Locate the cell with the specified text and output its (x, y) center coordinate. 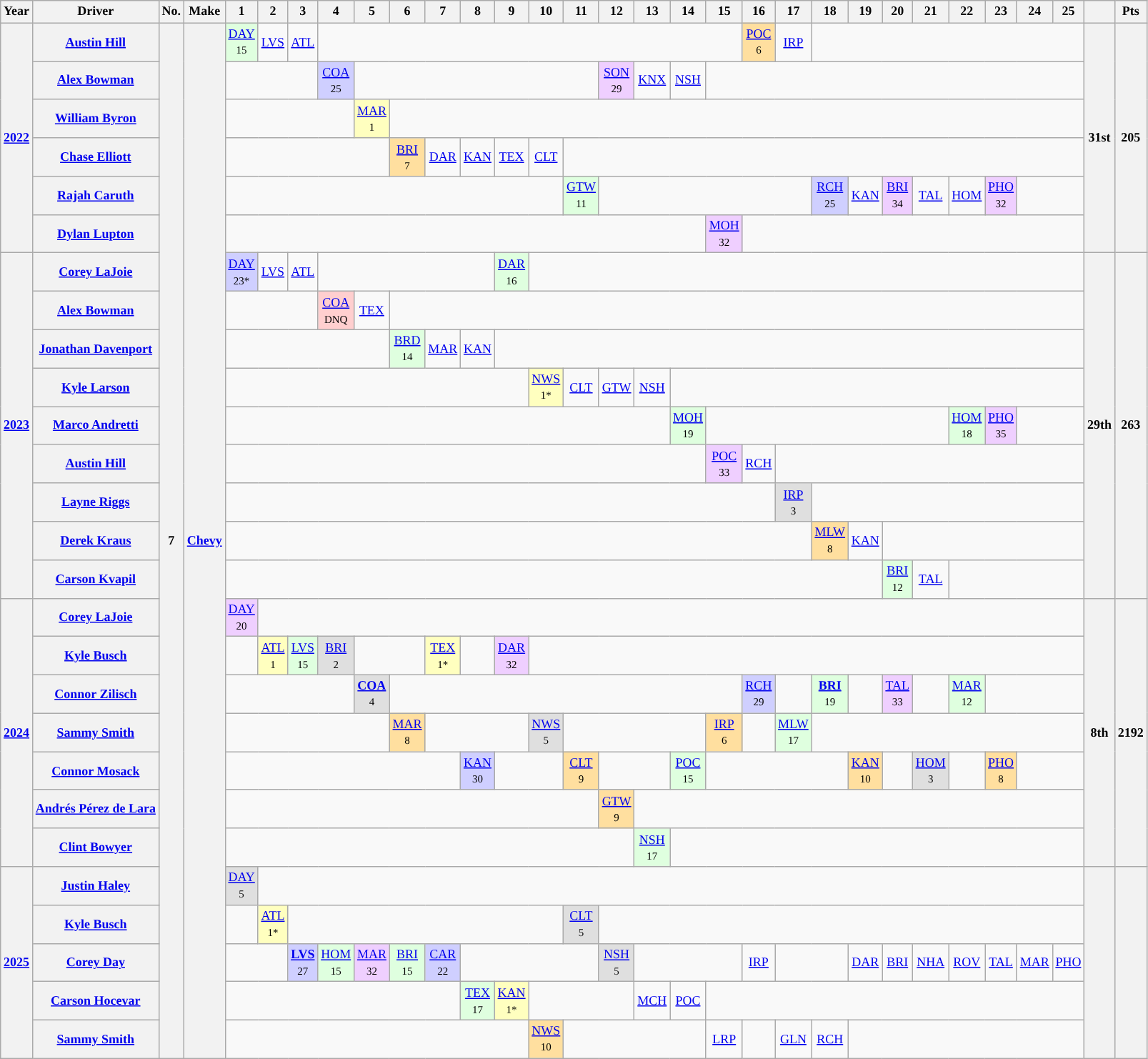
Year (17, 11)
205 (1130, 138)
RCH29 (759, 694)
6 (407, 11)
HOM18 (967, 426)
BRI7 (407, 157)
BRD14 (407, 349)
GTW9 (617, 809)
DAY5 (241, 886)
IRP3 (793, 502)
LVS27 (303, 963)
KAN1* (511, 1001)
21 (930, 11)
DAY15 (241, 42)
Andrés Pérez de Lara (96, 809)
2192 (1130, 732)
MOH32 (724, 234)
263 (1130, 426)
Dylan Lupton (96, 234)
MAR1 (372, 119)
Derek Kraus (96, 541)
MOH19 (689, 426)
Jonathan Davenport (96, 349)
BRI34 (897, 196)
DAR16 (511, 272)
16 (759, 11)
20 (897, 11)
HOM (967, 196)
Kyle Larson (96, 387)
Rajah Caruth (96, 196)
Connor Mosack (96, 771)
Driver (96, 11)
14 (689, 11)
KAN10 (865, 771)
DAR32 (511, 656)
GTW (617, 387)
5 (372, 11)
GTW11 (582, 196)
CLT9 (582, 771)
1 (241, 11)
23 (1002, 11)
DAY23* (241, 272)
11 (582, 11)
Make (204, 11)
NHA (930, 963)
31st (1100, 138)
15 (724, 11)
4 (336, 11)
Connor Zilisch (96, 694)
KAN30 (478, 771)
Clint Bowyer (96, 847)
25 (1069, 11)
No. (171, 11)
NWS1* (546, 387)
13 (652, 11)
BRI (897, 963)
SON29 (617, 81)
Chase Elliott (96, 157)
Carson Hocevar (96, 1001)
HOM15 (336, 963)
2022 (17, 138)
TAL33 (897, 694)
2024 (17, 732)
MAR 8 (407, 732)
ROV (967, 963)
Layne Riggs (96, 502)
IRP6 (724, 732)
Pts (1130, 11)
MLW8 (830, 541)
2 (273, 11)
9 (511, 11)
MAR12 (967, 694)
POC (689, 1001)
29th (1100, 426)
TEX 1* (443, 656)
22 (967, 11)
19 (865, 11)
BRI12 (897, 579)
24 (1034, 11)
8 (478, 11)
Marco Andretti (96, 426)
POC33 (724, 464)
ATL1 (273, 656)
POC15 (689, 771)
NSH17 (652, 847)
BRI15 (407, 963)
8th (1100, 732)
12 (617, 11)
3 (303, 11)
ATL1* (273, 924)
GLN (793, 1039)
Chevy (204, 540)
COA25 (336, 81)
MCH (652, 1001)
TEX17 (478, 1001)
PHO8 (1002, 771)
BRI19 (830, 694)
Carson Kvapil (96, 579)
NWS5 (546, 732)
POC6 (759, 42)
18 (830, 11)
PHO32 (1002, 196)
HOM3 (930, 771)
DAY20 (241, 617)
COADNQ (336, 311)
LRP (724, 1039)
LVS15 (303, 656)
MAR32 (372, 963)
KNX (652, 81)
MLW17 (793, 732)
PHO (1069, 963)
PHO35 (1002, 426)
Justin Haley (96, 886)
2023 (17, 426)
Corey Day (96, 963)
NSH5 (617, 963)
RCH25 (830, 196)
CAR22 (443, 963)
William Byron (96, 119)
2025 (17, 963)
10 (546, 11)
BRI2 (336, 656)
CLT5 (582, 924)
17 (793, 11)
NWS10 (546, 1039)
COA4 (372, 694)
